Pinpoint the cell where the given text exists, returning its [X, Y] midpoint coordinate. 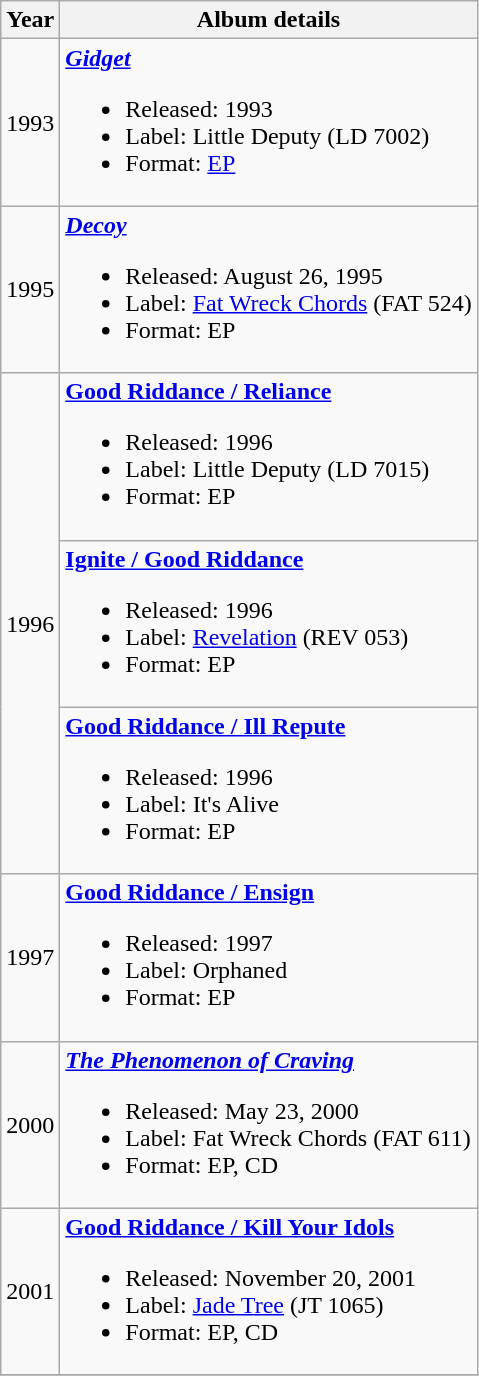
GidgetReleased: 1993Label: Little Deputy (LD 7002)Format: EP [268, 122]
DecoyReleased: August 26, 1995Label: Fat Wreck Chords (FAT 524)Format: EP [268, 290]
Good Riddance / RelianceReleased: 1996Label: Little Deputy (LD 7015)Format: EP [268, 456]
1993 [30, 122]
2000 [30, 1124]
Ignite / Good RiddanceReleased: 1996Label: Revelation (REV 053)Format: EP [268, 624]
1995 [30, 290]
Year [30, 20]
Album details [268, 20]
Good Riddance / EnsignReleased: 1997Label: OrphanedFormat: EP [268, 958]
2001 [30, 1292]
1996 [30, 624]
Good Riddance / Ill ReputeReleased: 1996Label: It's AliveFormat: EP [268, 790]
Good Riddance / Kill Your IdolsReleased: November 20, 2001Label: Jade Tree (JT 1065)Format: EP, CD [268, 1292]
1997 [30, 958]
The Phenomenon of CravingReleased: May 23, 2000Label: Fat Wreck Chords (FAT 611)Format: EP, CD [268, 1124]
